From the cell containing the given text, extract its center point as [X, Y] coordinate. 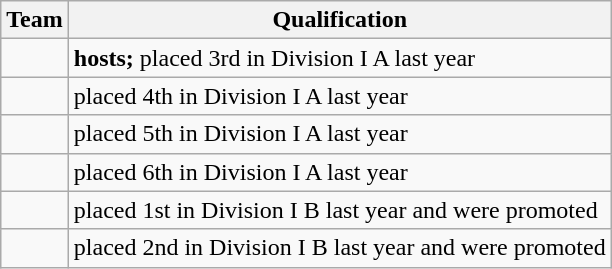
placed 4th in Division I A last year [340, 96]
Qualification [340, 20]
hosts; placed 3rd in Division I A last year [340, 58]
placed 1st in Division I B last year and were promoted [340, 210]
placed 6th in Division I A last year [340, 172]
placed 2nd in Division I B last year and were promoted [340, 248]
Team [35, 20]
placed 5th in Division I A last year [340, 134]
